For the text-containing cell, return its midpoint in [x, y] coordinate format. 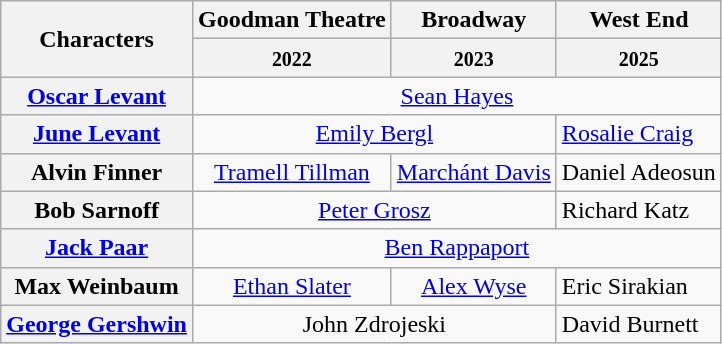
Marchánt Davis [474, 172]
June Levant [97, 134]
Ethan Slater [292, 286]
Max Weinbaum [97, 286]
Characters [97, 39]
West End [638, 20]
Eric Sirakian [638, 286]
Ben Rappaport [456, 248]
Richard Katz [638, 210]
John Zdrojeski [374, 324]
George Gershwin [97, 324]
Alex Wyse [474, 286]
Alvin Finner [97, 172]
2023 [474, 58]
Peter Grosz [374, 210]
2022 [292, 58]
Emily Bergl [374, 134]
Goodman Theatre [292, 20]
2025 [638, 58]
Oscar Levant [97, 96]
Daniel Adeosun [638, 172]
Broadway [474, 20]
Tramell Tillman [292, 172]
Rosalie Craig [638, 134]
David Burnett [638, 324]
Bob Sarnoff [97, 210]
Jack Paar [97, 248]
Sean Hayes [456, 96]
